Detect which cell encompasses the target text, then output its [X, Y] center coordinate. 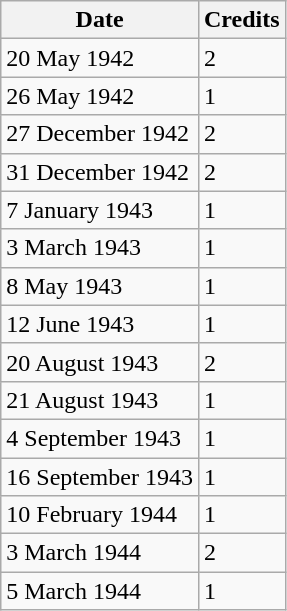
27 December 1942 [100, 134]
10 February 1944 [100, 515]
20 August 1943 [100, 362]
16 September 1943 [100, 477]
21 August 1943 [100, 400]
4 September 1943 [100, 438]
31 December 1942 [100, 172]
7 January 1943 [100, 210]
5 March 1944 [100, 591]
8 May 1943 [100, 286]
3 March 1944 [100, 553]
20 May 1942 [100, 58]
12 June 1943 [100, 324]
Date [100, 20]
Credits [242, 20]
26 May 1942 [100, 96]
3 March 1943 [100, 248]
